Locate the cell with the specified text and output its [X, Y] center coordinate. 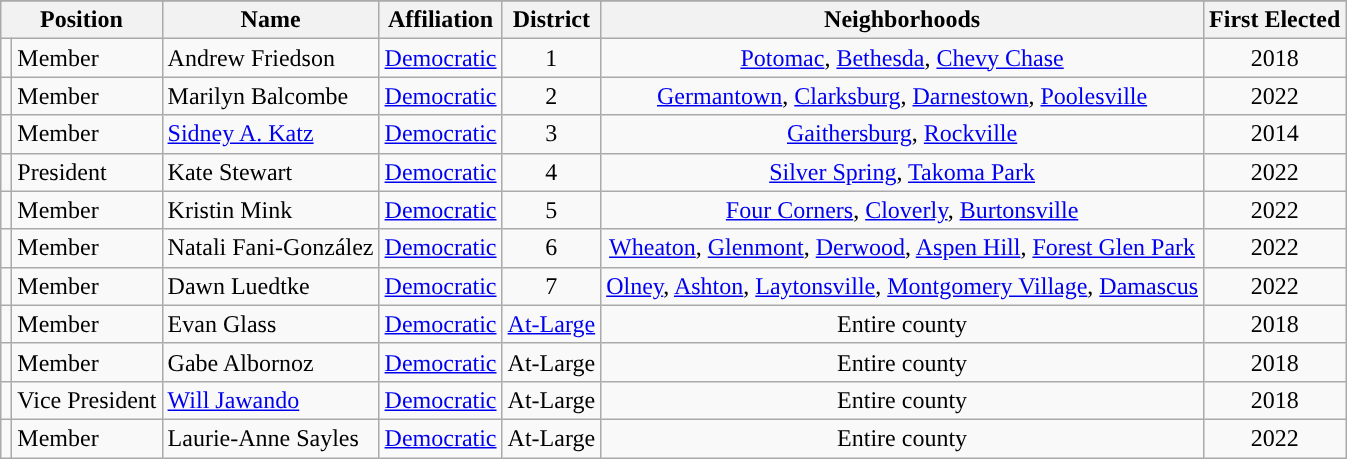
Neighborhoods [902, 20]
First Elected [1275, 20]
2014 [1275, 134]
Marilyn Balcombe [270, 96]
Potomac, Bethesda, Chevy Chase [902, 58]
7 [552, 286]
1 [552, 58]
Wheaton, Glenmont, Derwood, Aspen Hill, Forest Glen Park [902, 248]
2 [552, 96]
Four Corners, Cloverly, Burtonsville [902, 210]
Dawn Luedtke [270, 286]
6 [552, 248]
Affiliation [440, 20]
Sidney A. Katz [270, 134]
3 [552, 134]
Gabe Albornoz [270, 362]
Kate Stewart [270, 172]
Andrew Friedson [270, 58]
Position [82, 20]
Vice President [87, 400]
Name [270, 20]
Gaithersburg, Rockville [902, 134]
Germantown, Clarksburg, Darnestown, Poolesville [902, 96]
District [552, 20]
Evan Glass [270, 324]
Kristin Mink [270, 210]
Laurie-Anne Sayles [270, 438]
5 [552, 210]
Will Jawando [270, 400]
President [87, 172]
4 [552, 172]
Silver Spring, Takoma Park [902, 172]
Olney, Ashton, Laytonsville, Montgomery Village, Damascus [902, 286]
Natali Fani-González [270, 248]
